Locate the cell with the specified text and output its (X, Y) center coordinate. 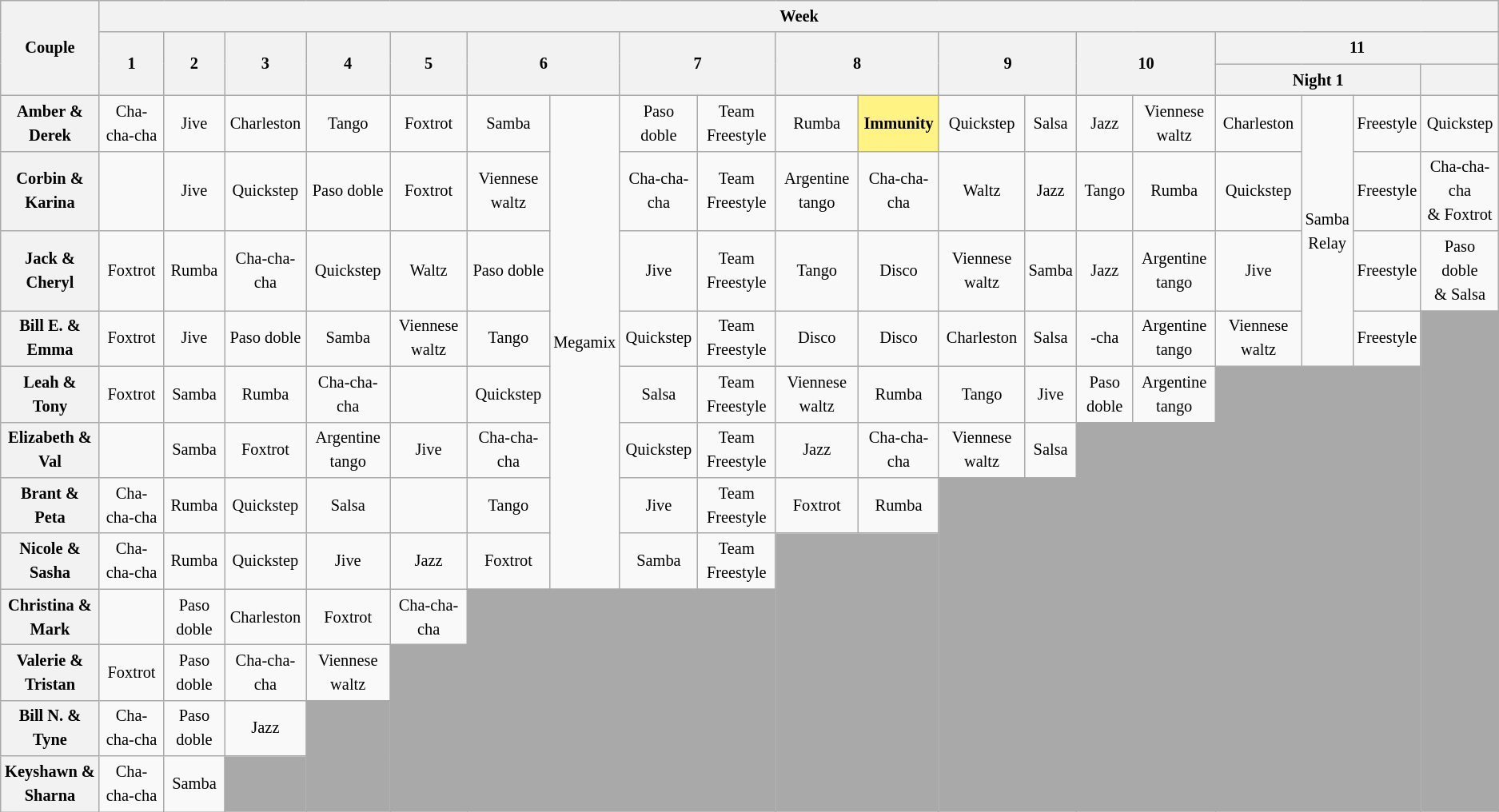
9 (1007, 64)
Leah & Tony (50, 394)
Valerie & Tristan (50, 672)
SambaRelay (1327, 230)
7 (697, 64)
Jack & Cheryl (50, 271)
Week (799, 16)
2 (194, 64)
Immunity (899, 123)
Bill E. & Emma (50, 338)
Keyshawn & Sharna (50, 784)
5 (429, 64)
10 (1146, 64)
Brant & Peta (50, 505)
1 (131, 64)
Cha-cha-cha& Foxtrot (1460, 191)
Megamix (584, 342)
Paso doble& Salsa (1460, 271)
4 (349, 64)
Christina & Mark (50, 617)
Night 1 (1318, 80)
8 (857, 64)
Couple (50, 48)
Nicole & Sasha (50, 561)
Elizabeth & Val (50, 450)
11 (1357, 48)
6 (544, 64)
Amber & Derek (50, 123)
Corbin & Karina (50, 191)
-cha (1105, 338)
3 (265, 64)
Bill N. & Tyne (50, 728)
